Capture the cell that displays the provided text and extract its [x, y] central coordinate. 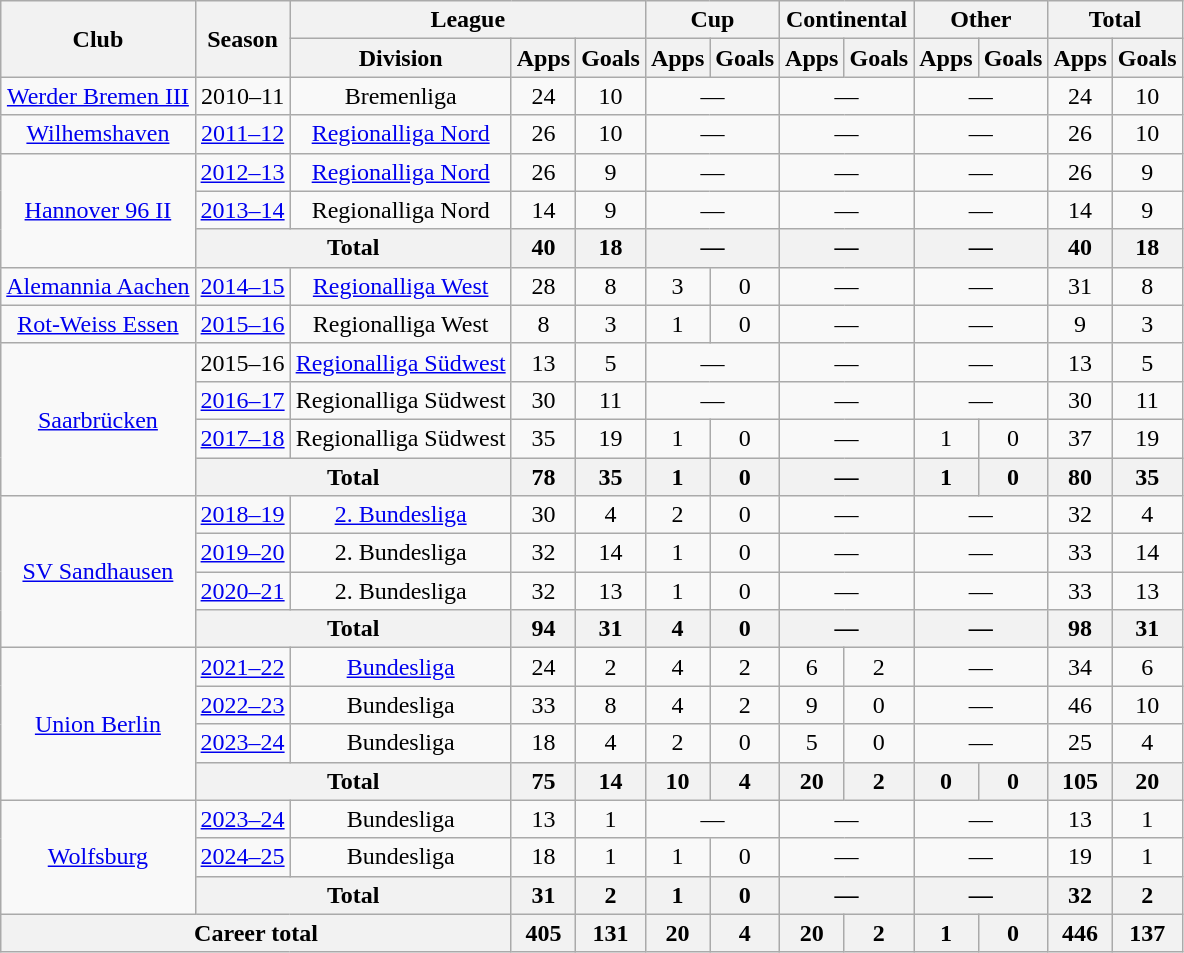
2024–25 [242, 857]
Union Berlin [98, 724]
78 [543, 477]
25 [1080, 743]
Hannover 96 II [98, 210]
2022–23 [242, 705]
Rot-Weiss Essen [98, 324]
League [468, 20]
2016–17 [242, 400]
137 [1147, 933]
2018–19 [242, 515]
Saarbrücken [98, 419]
94 [543, 629]
2017–18 [242, 438]
Cup [712, 20]
Career total [256, 933]
37 [1080, 438]
Continental [847, 20]
2012–13 [242, 172]
2020–21 [242, 591]
SV Sandhausen [98, 572]
34 [1080, 667]
405 [543, 933]
105 [1080, 781]
2013–14 [242, 210]
46 [1080, 705]
75 [543, 781]
446 [1080, 933]
Wilhemshaven [98, 134]
2010–11 [242, 96]
Division [400, 58]
2019–20 [242, 553]
2021–22 [242, 667]
80 [1080, 477]
98 [1080, 629]
Werder Bremen III [98, 96]
Bremenliga [400, 96]
2011–12 [242, 134]
Alemannia Aachen [98, 286]
Season [242, 39]
Wolfsburg [98, 857]
28 [543, 286]
Club [98, 39]
131 [611, 933]
Other [981, 20]
2014–15 [242, 286]
